Find where the given text appears and provide that cell's center as (X, Y) coordinate. 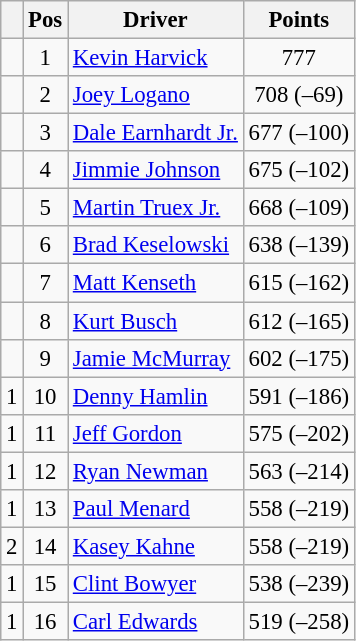
777 (298, 58)
8 (46, 321)
Kasey Kahne (156, 546)
6 (46, 245)
Kevin Harvick (156, 58)
15 (46, 584)
519 (–258) (298, 621)
Paul Menard (156, 509)
7 (46, 283)
615 (–162) (298, 283)
591 (–186) (298, 396)
Joey Logano (156, 95)
Points (298, 20)
10 (46, 396)
538 (–239) (298, 584)
563 (–214) (298, 471)
602 (–175) (298, 358)
3 (46, 133)
Jeff Gordon (156, 433)
612 (–165) (298, 321)
677 (–100) (298, 133)
4 (46, 170)
Matt Kenseth (156, 283)
16 (46, 621)
Denny Hamlin (156, 396)
12 (46, 471)
13 (46, 509)
5 (46, 208)
Jimmie Johnson (156, 170)
9 (46, 358)
575 (–202) (298, 433)
668 (–109) (298, 208)
638 (–139) (298, 245)
Driver (156, 20)
Kurt Busch (156, 321)
675 (–102) (298, 170)
Brad Keselowski (156, 245)
Carl Edwards (156, 621)
Martin Truex Jr. (156, 208)
11 (46, 433)
14 (46, 546)
708 (–69) (298, 95)
Ryan Newman (156, 471)
Pos (46, 20)
Clint Bowyer (156, 584)
Jamie McMurray (156, 358)
Dale Earnhardt Jr. (156, 133)
